For the text-containing cell, return its midpoint in [X, Y] coordinate format. 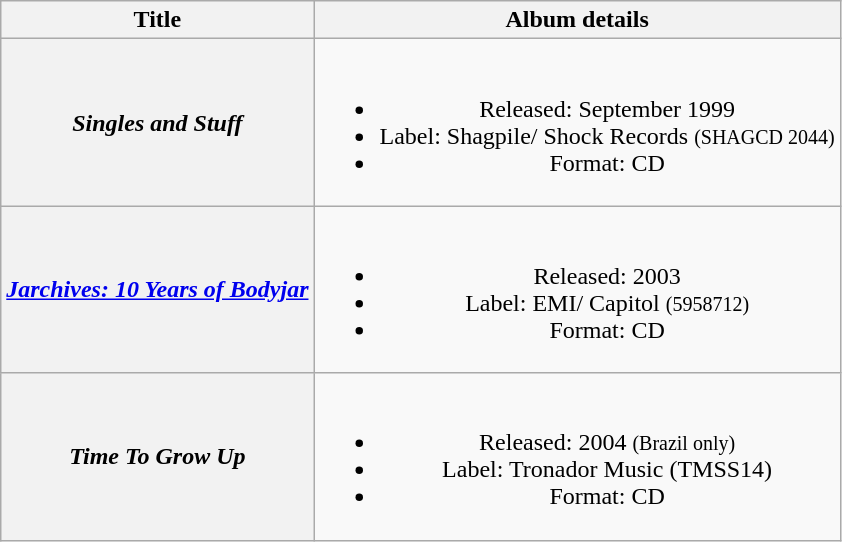
Time To Grow Up [158, 456]
Released: 2003Label: EMI/ Capitol (5958712)Format: CD [577, 290]
Singles and Stuff [158, 122]
Released: 2004 (Brazil only)Label: Tronador Music (TMSS14)Format: CD [577, 456]
Title [158, 20]
Released: September 1999Label: Shagpile/ Shock Records (SHAGCD 2044)Format: CD [577, 122]
Album details [577, 20]
Jarchives: 10 Years of Bodyjar [158, 290]
